Return the [x, y] coordinate for the center point of the cell that contains the specified text.  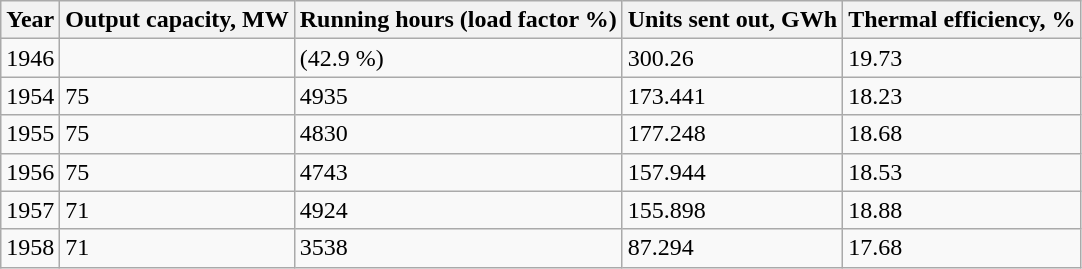
18.88 [962, 210]
157.944 [732, 172]
(42.9 %) [458, 58]
Output capacity, MW [177, 20]
18.23 [962, 96]
17.68 [962, 248]
177.248 [732, 134]
Thermal efficiency, % [962, 20]
Year [30, 20]
4935 [458, 96]
4924 [458, 210]
18.68 [962, 134]
87.294 [732, 248]
19.73 [962, 58]
1954 [30, 96]
1957 [30, 210]
173.441 [732, 96]
1958 [30, 248]
3538 [458, 248]
300.26 [732, 58]
4743 [458, 172]
Units sent out, GWh [732, 20]
155.898 [732, 210]
4830 [458, 134]
1956 [30, 172]
Running hours (load factor %) [458, 20]
1946 [30, 58]
18.53 [962, 172]
1955 [30, 134]
